From the cell containing the given text, extract its center point as [X, Y] coordinate. 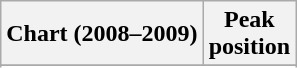
Chart (2008–2009) [102, 34]
Peakposition [249, 34]
